Return the (x, y) coordinate for the center point of the cell that contains the specified text.  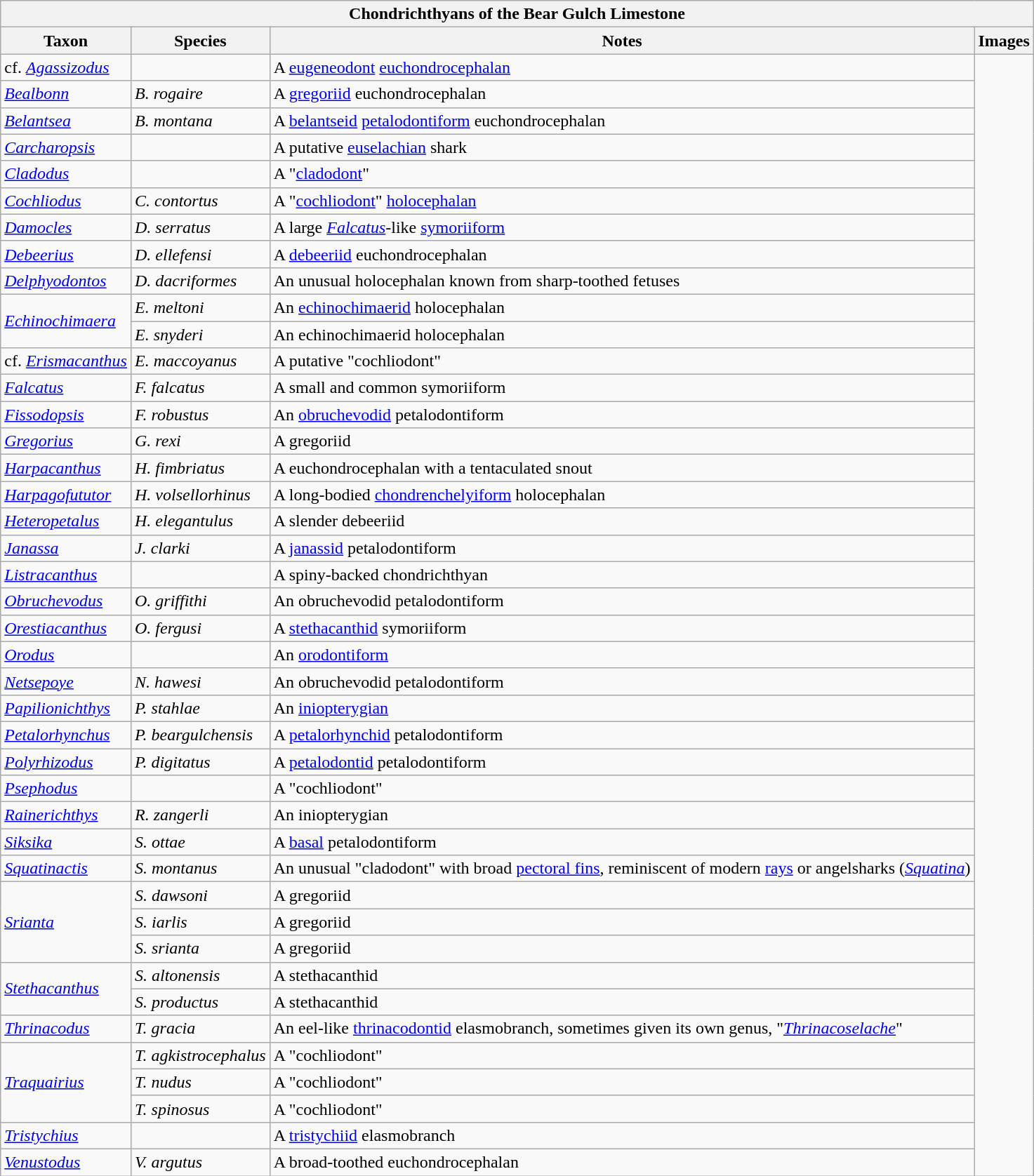
S. montanus (200, 869)
F. robustus (200, 415)
Carcharopsis (66, 147)
N. hawesi (200, 681)
Polyrhizodus (66, 761)
V. argutus (200, 1162)
G. rexi (200, 441)
E. snyderi (200, 335)
T. agkistrocephalus (200, 1055)
A small and common symoriiform (622, 388)
A "cladodont" (622, 174)
Falcatus (66, 388)
A petalorhynchid petalodontiform (622, 735)
cf. Agassizodus (66, 67)
Petalorhynchus (66, 735)
A gregoriid euchondrocephalan (622, 94)
E. maccoyanus (200, 361)
A long-bodied chondrenchelyiform holocephalan (622, 495)
C. contortus (200, 201)
Damocles (66, 227)
Psephodus (66, 789)
R. zangerli (200, 815)
F. falcatus (200, 388)
Netsepoye (66, 681)
A putative "cochliodont" (622, 361)
A "cochliodont" holocephalan (622, 201)
A putative euselachian shark (622, 147)
Tristychius (66, 1135)
A basal petalodontiform (622, 842)
Chondrichthyans of the Bear Gulch Limestone (517, 14)
Delphyodontos (66, 281)
Traquairius (66, 1082)
Stethacanthus (66, 989)
S. iarlis (200, 922)
Debeerius (66, 254)
Siksika (66, 842)
An unusual "cladodont" with broad pectoral fins, reminiscent of modern rays or angelsharks (Squatina) (622, 869)
Srianta (66, 922)
J. clarki (200, 548)
An orodontiform (622, 655)
A spiny-backed chondrichthyan (622, 575)
A debeeriid euchondrocephalan (622, 254)
Fissodopsis (66, 415)
An unusual holocephalan known from sharp-toothed fetuses (622, 281)
A petalodontid petalodontiform (622, 761)
P. stahlae (200, 708)
T. spinosus (200, 1109)
D. dacriformes (200, 281)
Orestiacanthus (66, 628)
Images (1004, 41)
Obruchevodus (66, 601)
A euchondrocephalan with a tentaculated snout (622, 468)
Taxon (66, 41)
H. volsellorhinus (200, 495)
A tristychiid elasmobranch (622, 1135)
Rainerichthys (66, 815)
O. griffithi (200, 601)
Cladodus (66, 174)
cf. Erismacanthus (66, 361)
Species (200, 41)
Venustodus (66, 1162)
T. gracia (200, 1029)
P. beargulchensis (200, 735)
Listracanthus (66, 575)
Cochliodus (66, 201)
A broad-toothed euchondrocephalan (622, 1162)
B. montana (200, 121)
Papilionichthys (66, 708)
An eel-like thrinacodontid elasmobranch, sometimes given its own genus, "Thrinacoselache" (622, 1029)
P. digitatus (200, 761)
H. elegantulus (200, 521)
Echinochimaera (66, 321)
D. ellefensi (200, 254)
S. altonensis (200, 975)
E. meltoni (200, 307)
Thrinacodus (66, 1029)
Harpacanthus (66, 468)
S. ottae (200, 842)
A slender debeeriid (622, 521)
A eugeneodont euchondrocephalan (622, 67)
O. fergusi (200, 628)
D. serratus (200, 227)
Belantsea (66, 121)
Notes (622, 41)
Janassa (66, 548)
S. productus (200, 1002)
A belantseid petalodontiform euchondrocephalan (622, 121)
T. nudus (200, 1082)
A janassid petalodontiform (622, 548)
Gregorius (66, 441)
Squatinactis (66, 869)
S. srianta (200, 949)
Heteropetalus (66, 521)
B. rogaire (200, 94)
Orodus (66, 655)
S. dawsoni (200, 895)
Harpagofututor (66, 495)
A large Falcatus-like symoriiform (622, 227)
A stethacanthid symoriiform (622, 628)
Bealbonn (66, 94)
H. fimbriatus (200, 468)
